Scan for the cell matching the given text and deliver its [X, Y] coordinate at center. 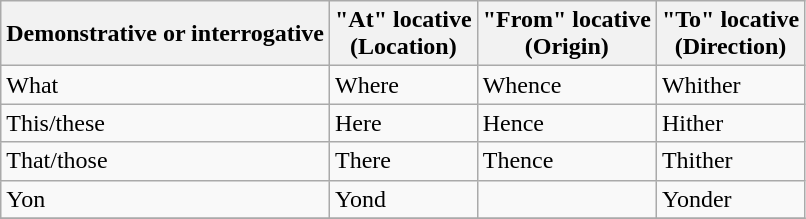
Here [404, 123]
Yonder [730, 199]
Thither [730, 161]
"At" locative(Location) [404, 34]
Whence [566, 85]
Yond [404, 199]
"To" locative(Direction) [730, 34]
Yon [166, 199]
Whither [730, 85]
This/these [166, 123]
Where [404, 85]
Demonstrative or interrogative [166, 34]
There [404, 161]
That/those [166, 161]
What [166, 85]
Hence [566, 123]
Thence [566, 161]
Hither [730, 123]
"From" locative(Origin) [566, 34]
